Pinpoint the cell where the given text exists, returning its [x, y] midpoint coordinate. 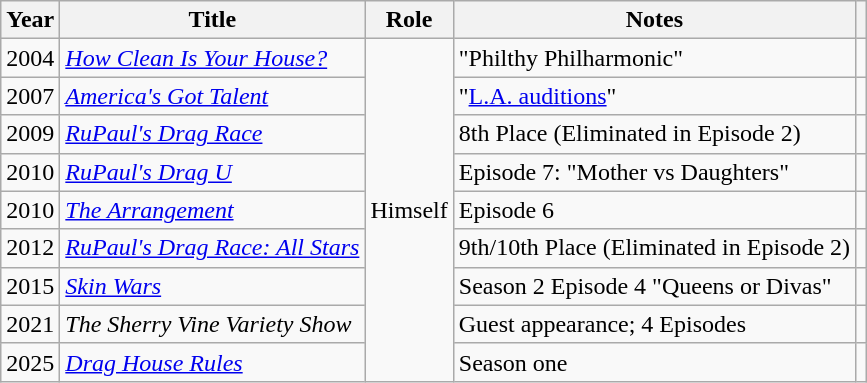
2009 [30, 134]
2015 [30, 286]
RuPaul's Drag U [212, 172]
How Clean Is Your House? [212, 58]
Guest appearance; 4 Episodes [654, 324]
America's Got Talent [212, 96]
Himself [409, 210]
"Philthy Philharmonic" [654, 58]
Episode 7: "Mother vs Daughters" [654, 172]
2012 [30, 248]
Episode 6 [654, 210]
The Arrangement [212, 210]
The Sherry Vine Variety Show [212, 324]
2004 [30, 58]
2025 [30, 362]
"L.A. auditions" [654, 96]
Season one [654, 362]
9th/10th Place (Eliminated in Episode 2) [654, 248]
Drag House Rules [212, 362]
Year [30, 20]
Notes [654, 20]
Title [212, 20]
RuPaul's Drag Race: All Stars [212, 248]
Skin Wars [212, 286]
8th Place (Eliminated in Episode 2) [654, 134]
Season 2 Episode 4 "Queens or Divas" [654, 286]
RuPaul's Drag Race [212, 134]
2021 [30, 324]
Role [409, 20]
2007 [30, 96]
